Output the [X, Y] coordinate of the center of the cell containing the given text.  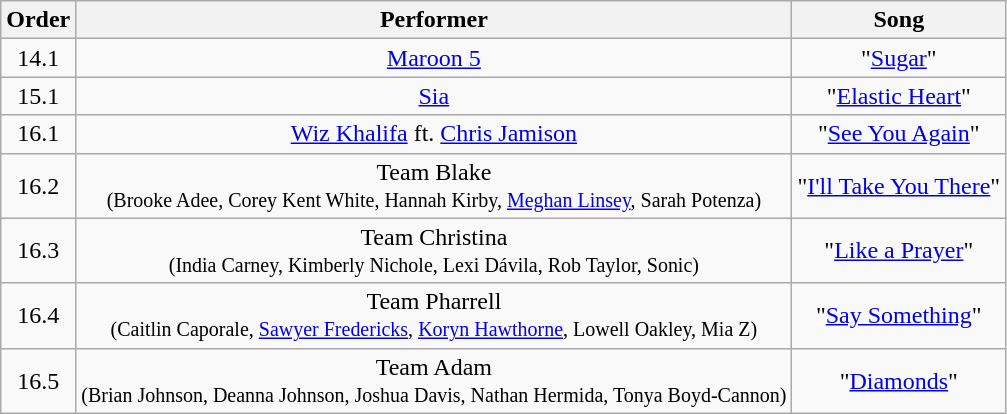
Team Adam (Brian Johnson, Deanna Johnson, Joshua Davis, Nathan Hermida, Tonya Boyd-Cannon) [434, 380]
16.3 [38, 250]
14.1 [38, 58]
"Say Something" [899, 316]
Performer [434, 20]
Team Blake (Brooke Adee, Corey Kent White, Hannah Kirby, Meghan Linsey, Sarah Potenza) [434, 186]
Song [899, 20]
16.4 [38, 316]
"Diamonds" [899, 380]
"Elastic Heart" [899, 96]
16.1 [38, 134]
Team Christina (India Carney, Kimberly Nichole, Lexi Dávila, Rob Taylor, Sonic) [434, 250]
15.1 [38, 96]
"Sugar" [899, 58]
"See You Again" [899, 134]
"Like a Prayer" [899, 250]
Team Pharrell (Caitlin Caporale, Sawyer Fredericks, Koryn Hawthorne, Lowell Oakley, Mia Z) [434, 316]
Order [38, 20]
"I'll Take You There" [899, 186]
Sia [434, 96]
16.5 [38, 380]
16.2 [38, 186]
Wiz Khalifa ft. Chris Jamison [434, 134]
Maroon 5 [434, 58]
